Identify which cell holds the provided text, then report its (x, y) central coordinate. 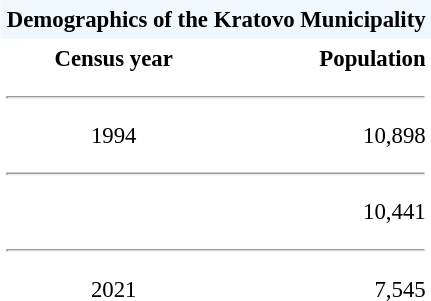
1994 (114, 136)
Census year (114, 58)
